Provide the (x, y) coordinate of the cell's center where the given text is located.  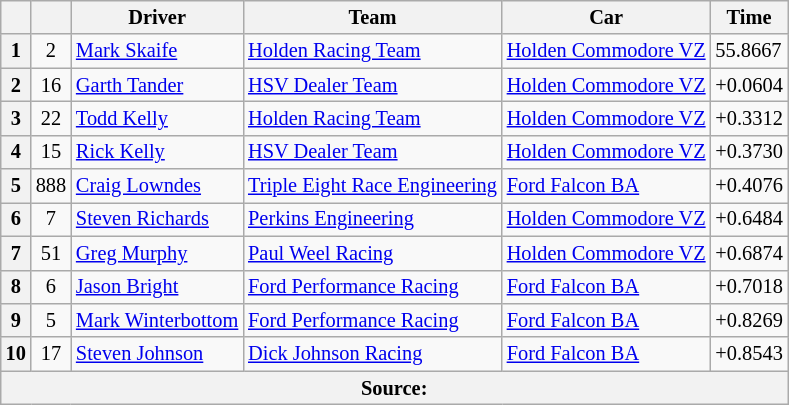
4 (16, 152)
+0.0604 (748, 85)
22 (51, 118)
Source: (394, 388)
9 (16, 320)
+0.7018 (748, 287)
10 (16, 354)
Steven Richards (157, 219)
Car (606, 17)
Triple Eight Race Engineering (372, 186)
Paul Weel Racing (372, 253)
8 (16, 287)
Time (748, 17)
Team (372, 17)
888 (51, 186)
Driver (157, 17)
Dick Johnson Racing (372, 354)
Mark Skaife (157, 51)
Jason Bright (157, 287)
Mark Winterbottom (157, 320)
Greg Murphy (157, 253)
Steven Johnson (157, 354)
1 (16, 51)
+0.4076 (748, 186)
+0.3730 (748, 152)
+0.3312 (748, 118)
51 (51, 253)
3 (16, 118)
17 (51, 354)
Craig Lowndes (157, 186)
+0.8543 (748, 354)
+0.8269 (748, 320)
55.8667 (748, 51)
+0.6874 (748, 253)
Perkins Engineering (372, 219)
16 (51, 85)
15 (51, 152)
Garth Tander (157, 85)
Rick Kelly (157, 152)
+0.6484 (748, 219)
Todd Kelly (157, 118)
